Capture the cell that displays the provided text and extract its (X, Y) central coordinate. 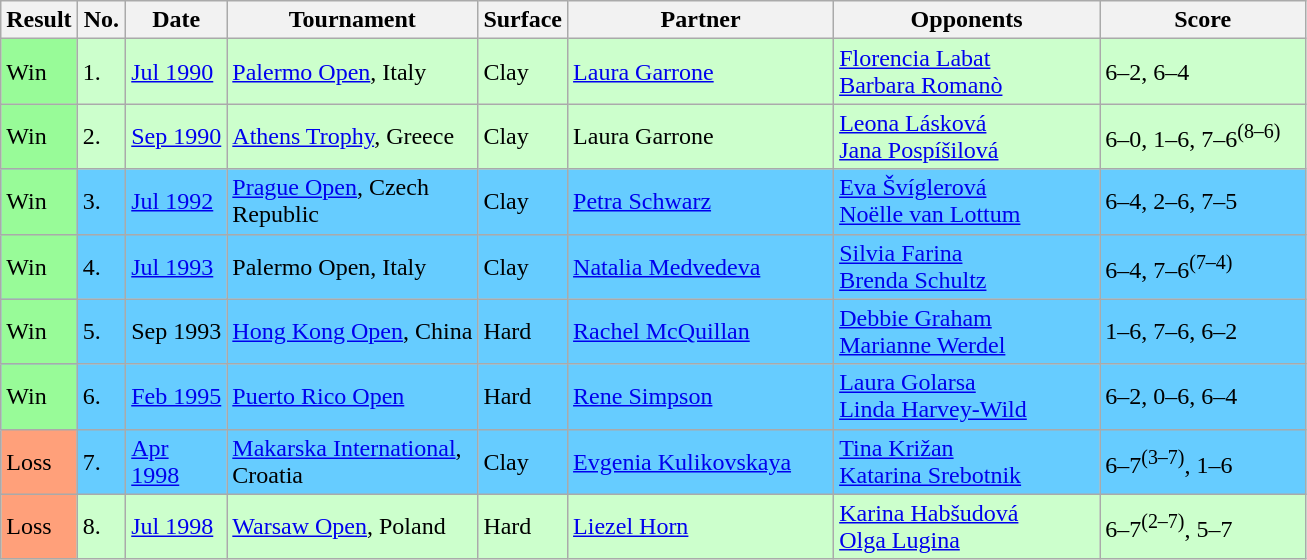
2. (102, 136)
Hong Kong Open, China (352, 332)
3. (102, 202)
7. (102, 462)
6–4, 7–6(7–4) (1203, 266)
Liezel Horn (701, 526)
Surface (523, 20)
Partner (701, 20)
6–7(3–7), 1–6 (1203, 462)
Silvia Farina Brenda Schultz (967, 266)
Rachel McQuillan (701, 332)
Prague Open, Czech Republic (352, 202)
Warsaw Open, Poland (352, 526)
4. (102, 266)
8. (102, 526)
No. (102, 20)
Debbie Graham Marianne Werdel (967, 332)
Laura Golarsa Linda Harvey-Wild (967, 396)
Petra Schwarz (701, 202)
6–2, 6–4 (1203, 72)
Feb 1995 (176, 396)
Apr 1998 (176, 462)
Jul 1992 (176, 202)
Date (176, 20)
Natalia Medvedeva (701, 266)
6–2, 0–6, 6–4 (1203, 396)
Makarska International, Croatia (352, 462)
Tina Križan Katarina Srebotnik (967, 462)
Jul 1990 (176, 72)
Result (39, 20)
Sep 1993 (176, 332)
Sep 1990 (176, 136)
Karina Habšudová Olga Lugina (967, 526)
6–0, 1–6, 7–6(8–6) (1203, 136)
5. (102, 332)
Tournament (352, 20)
Score (1203, 20)
Jul 1998 (176, 526)
6–7(2–7), 5–7 (1203, 526)
Rene Simpson (701, 396)
1. (102, 72)
Evgenia Kulikovskaya (701, 462)
6. (102, 396)
Opponents (967, 20)
Athens Trophy, Greece (352, 136)
Jul 1993 (176, 266)
Leona Lásková Jana Pospíšilová (967, 136)
Eva Švíglerová Noëlle van Lottum (967, 202)
Puerto Rico Open (352, 396)
6–4, 2–6, 7–5 (1203, 202)
Florencia Labat Barbara Romanò (967, 72)
1–6, 7–6, 6–2 (1203, 332)
